Pinpoint the cell where the given text exists, returning its [x, y] midpoint coordinate. 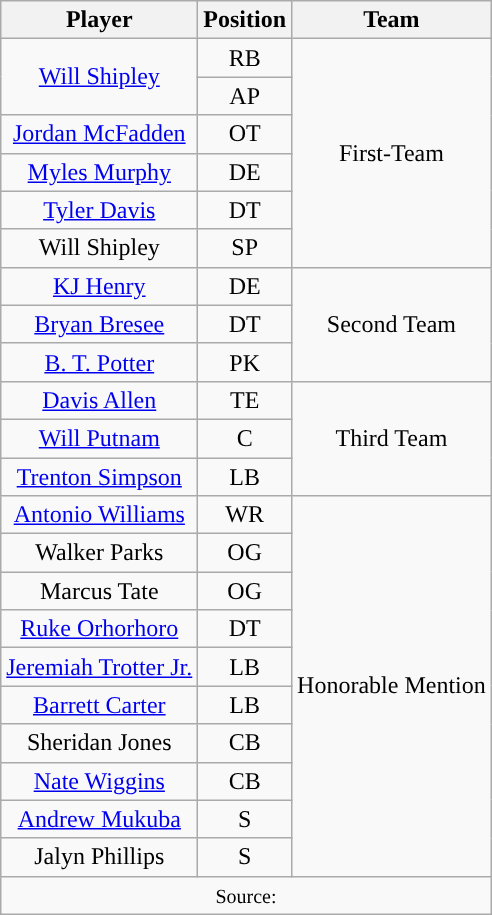
Marcus Tate [100, 591]
Team [392, 20]
RB [245, 58]
Walker Parks [100, 553]
First-Team [392, 153]
Tyler Davis [100, 210]
Andrew Mukuba [100, 819]
KJ Henry [100, 286]
TE [245, 400]
Third Team [392, 438]
Barrett Carter [100, 705]
Jeremiah Trotter Jr. [100, 667]
Myles Murphy [100, 172]
Position [245, 20]
Ruke Orhorhoro [100, 629]
Trenton Simpson [100, 477]
Will Putnam [100, 438]
C [245, 438]
Honorable Mention [392, 686]
AP [245, 96]
Jalyn Phillips [100, 857]
Source: [246, 895]
PK [245, 362]
OT [245, 134]
Nate Wiggins [100, 781]
Sheridan Jones [100, 743]
Bryan Bresee [100, 324]
Second Team [392, 324]
WR [245, 515]
SP [245, 248]
B. T. Potter [100, 362]
Player [100, 20]
Jordan McFadden [100, 134]
Davis Allen [100, 400]
Antonio Williams [100, 515]
